Scan for the cell matching the given text and deliver its [x, y] coordinate at center. 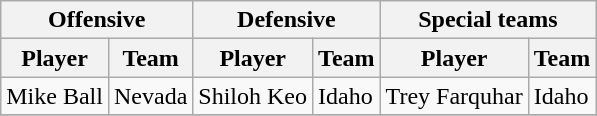
Special teams [488, 20]
Shiloh Keo [253, 96]
Offensive [97, 20]
Trey Farquhar [454, 96]
Mike Ball [55, 96]
Nevada [150, 96]
Defensive [286, 20]
